Return (x, y) of the center of cell containing provided text 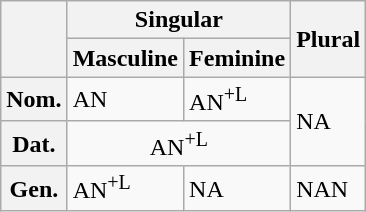
Nom. (34, 100)
AN (125, 100)
Dat. (34, 144)
NAN (328, 188)
Masculine (125, 58)
Feminine (238, 58)
Plural (328, 39)
Gen. (34, 188)
Singular (178, 20)
